Search for the cell housing the specified text and yield its (x, y) center coordinate. 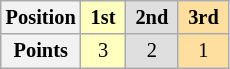
2 (152, 51)
Position (41, 17)
1st (104, 17)
3rd (203, 17)
Points (41, 51)
1 (203, 51)
3 (104, 51)
2nd (152, 17)
